Return (X, Y) of the center of cell containing provided text 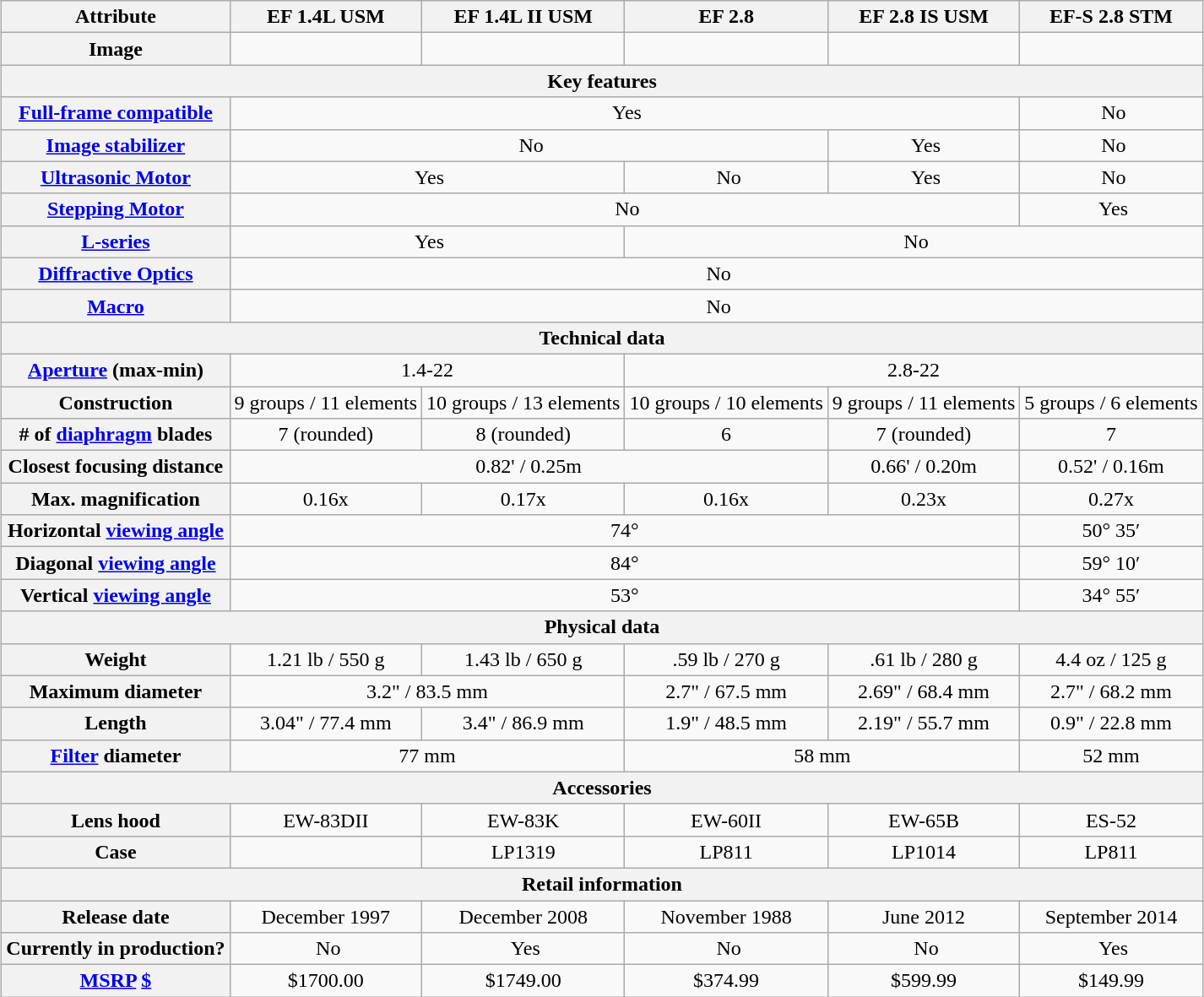
77 mm (427, 756)
November 1988 (726, 916)
EF 1.4L USM (326, 17)
EF 1.4L II USM (523, 17)
Attribute (116, 17)
10 groups / 10 elements (726, 403)
Maximum diameter (116, 691)
MSRP $ (116, 981)
1.4-22 (427, 370)
34° 55′ (1111, 595)
Max. magnification (116, 499)
Retail information (602, 884)
Case (116, 852)
2.69" / 68.4 mm (924, 691)
0.9" / 22.8 mm (1111, 723)
June 2012 (924, 916)
2.19" / 55.7 mm (924, 723)
Image (116, 49)
Aperture (max-min) (116, 370)
Physical data (602, 627)
2.8-22 (914, 370)
8 (rounded) (523, 435)
0.27x (1111, 499)
EF 2.8 IS USM (924, 17)
$1700.00 (326, 981)
5 groups / 6 elements (1111, 403)
$599.99 (924, 981)
74° (625, 531)
Weight (116, 659)
L-series (116, 241)
$374.99 (726, 981)
Diffractive Optics (116, 274)
.61 lb / 280 g (924, 659)
59° 10′ (1111, 563)
Full-frame compatible (116, 113)
7 (1111, 435)
Closest focusing distance (116, 467)
1.43 lb / 650 g (523, 659)
1.21 lb / 550 g (326, 659)
ES-52 (1111, 820)
Accessories (602, 788)
EW-60II (726, 820)
0.82' / 0.25m (529, 467)
LP1319 (523, 852)
$149.99 (1111, 981)
2.7" / 67.5 mm (726, 691)
0.17x (523, 499)
Stepping Motor (116, 209)
Diagonal viewing angle (116, 563)
4.4 oz / 125 g (1111, 659)
Construction (116, 403)
0.52' / 0.16m (1111, 467)
Key features (602, 81)
2.7" / 68.2 mm (1111, 691)
Lens hood (116, 820)
0.66' / 0.20m (924, 467)
December 1997 (326, 916)
EW-83DII (326, 820)
3.2" / 83.5 mm (427, 691)
Image stabilizer (116, 145)
Horizontal viewing angle (116, 531)
EF 2.8 (726, 17)
53° (625, 595)
EF-S 2.8 STM (1111, 17)
1.9" / 48.5 mm (726, 723)
Vertical viewing angle (116, 595)
6 (726, 435)
Release date (116, 916)
3.04" / 77.4 mm (326, 723)
Macro (116, 306)
52 mm (1111, 756)
0.23x (924, 499)
50° 35′ (1111, 531)
EW-83K (523, 820)
10 groups / 13 elements (523, 403)
LP1014 (924, 852)
$1749.00 (523, 981)
58 mm (822, 756)
Technical data (602, 338)
Currently in production? (116, 949)
Filter diameter (116, 756)
# of diaphragm blades (116, 435)
Ultrasonic Motor (116, 177)
September 2014 (1111, 916)
Length (116, 723)
EW-65B (924, 820)
.59 lb / 270 g (726, 659)
December 2008 (523, 916)
84° (625, 563)
3.4" / 86.9 mm (523, 723)
